From the cell containing the given text, extract its center point as [x, y] coordinate. 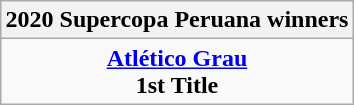
Atlético Grau1st Title [177, 72]
2020 Supercopa Peruana winners [177, 20]
